Find where the given text appears and provide that cell's center as (X, Y) coordinate. 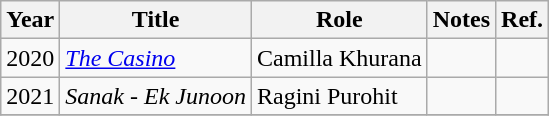
Notes (461, 20)
Title (156, 20)
Role (339, 20)
The Casino (156, 58)
Ref. (522, 20)
2021 (30, 96)
2020 (30, 58)
Ragini Purohit (339, 96)
Sanak - Ek Junoon (156, 96)
Camilla Khurana (339, 58)
Year (30, 20)
